Determine the [X, Y] coordinate at the center of the cell enclosing the given text.  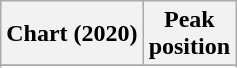
Peakposition [189, 34]
Chart (2020) [72, 34]
